Extract the [x, y] coordinate from the center of the cell holding the provided text.  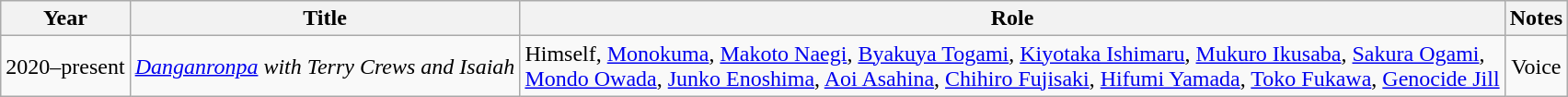
Notes [1536, 18]
Role [1012, 18]
Title [325, 18]
Year [65, 18]
Danganronpa with Terry Crews and Isaiah [325, 67]
2020–present [65, 67]
Voice [1536, 67]
